Detect which cell encompasses the target text, then output its [x, y] center coordinate. 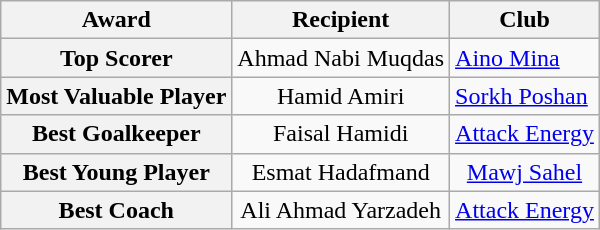
Recipient [341, 20]
Sorkh Poshan [525, 96]
Award [116, 20]
Faisal Hamidi [341, 134]
Club [525, 20]
Top Scorer [116, 58]
Hamid Amiri [341, 96]
Ahmad Nabi Muqdas [341, 58]
Esmat Hadafmand [341, 172]
Ali Ahmad Yarzadeh [341, 210]
Best Goalkeeper [116, 134]
Best Coach [116, 210]
Aino Mina [525, 58]
Most Valuable Player [116, 96]
Mawj Sahel [525, 172]
Best Young Player [116, 172]
